Search for the cell housing the specified text and yield its [x, y] center coordinate. 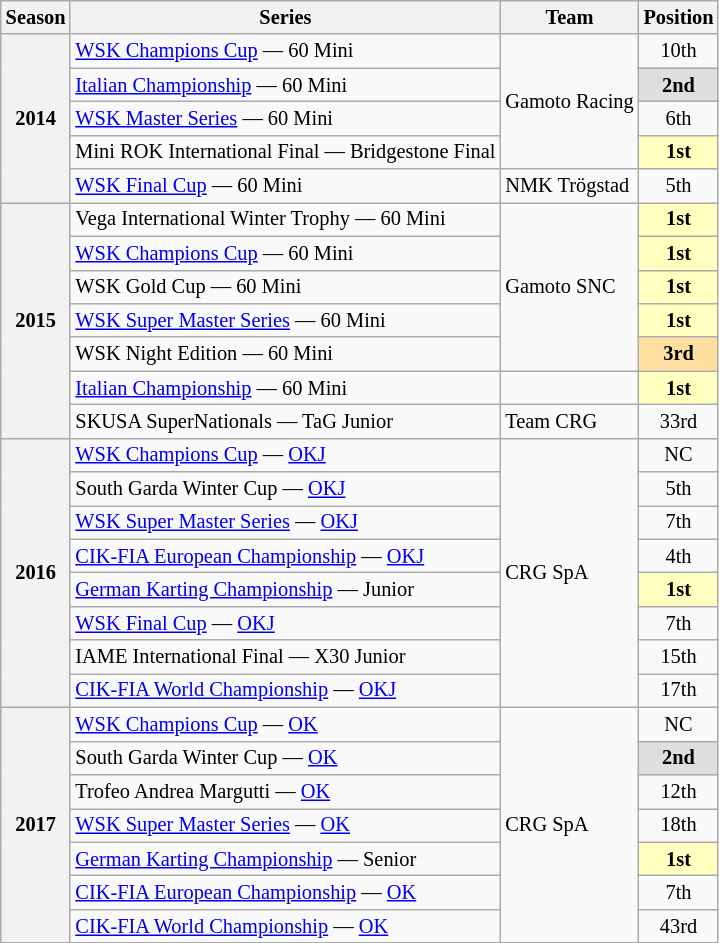
IAME International Final — X30 Junior [285, 657]
6th [679, 118]
WSK Super Master Series — OK [285, 825]
Gamoto Racing [569, 102]
CIK-FIA World Championship — OKJ [285, 690]
South Garda Winter Cup — OK [285, 758]
WSK Final Cup — OKJ [285, 623]
33rd [679, 421]
CIK-FIA European Championship — OKJ [285, 556]
WSK Master Series — 60 Mini [285, 118]
2014 [36, 118]
12th [679, 791]
WSK Champions Cup — OK [285, 724]
2016 [36, 572]
South Garda Winter Cup — OKJ [285, 489]
Season [36, 17]
10th [679, 51]
WSK Night Edition — 60 Mini [285, 354]
German Karting Championship — Junior [285, 589]
WSK Final Cup — 60 Mini [285, 186]
43rd [679, 926]
German Karting Championship — Senior [285, 859]
18th [679, 825]
NMK Trögstad [569, 186]
3rd [679, 354]
WSK Super Master Series — OKJ [285, 522]
2017 [36, 825]
2015 [36, 320]
Team [569, 17]
SKUSA SuperNationals — TaG Junior [285, 421]
15th [679, 657]
Series [285, 17]
CIK-FIA World Championship — OK [285, 926]
4th [679, 556]
WSK Super Master Series — 60 Mini [285, 320]
17th [679, 690]
Vega International Winter Trophy — 60 Mini [285, 219]
WSK Gold Cup — 60 Mini [285, 287]
CIK-FIA European Championship — OK [285, 892]
WSK Champions Cup — OKJ [285, 455]
Gamoto SNC [569, 286]
Mini ROK International Final — Bridgestone Final [285, 152]
Team CRG [569, 421]
Trofeo Andrea Margutti — OK [285, 791]
Position [679, 17]
